Pinpoint the cell where the given text exists, returning its [X, Y] midpoint coordinate. 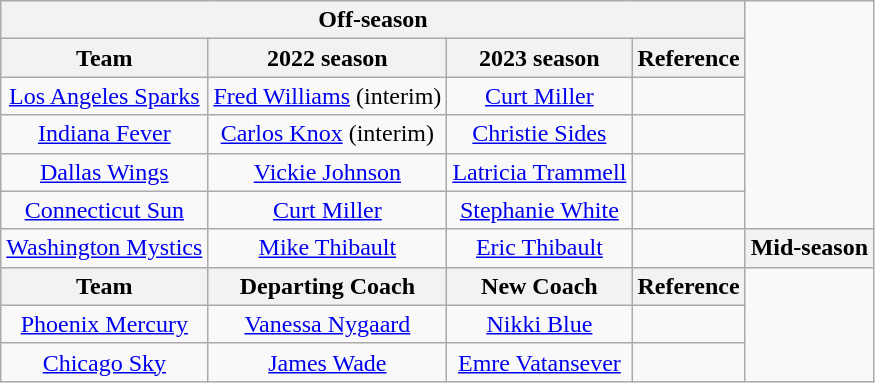
Carlos Knox (interim) [328, 134]
Latricia Trammell [540, 172]
Vickie Johnson [328, 172]
Chicago Sky [104, 362]
Connecticut Sun [104, 210]
James Wade [328, 362]
Mike Thibault [328, 248]
Mid-season [809, 248]
Emre Vatansever [540, 362]
Eric Thibault [540, 248]
Washington Mystics [104, 248]
Christie Sides [540, 134]
Dallas Wings [104, 172]
Fred Williams (interim) [328, 96]
Los Angeles Sparks [104, 96]
New Coach [540, 286]
Departing Coach [328, 286]
Indiana Fever [104, 134]
Vanessa Nygaard [328, 324]
2023 season [540, 58]
Nikki Blue [540, 324]
2022 season [328, 58]
Stephanie White [540, 210]
Off-season [373, 20]
Phoenix Mercury [104, 324]
